Find where the given text appears and provide that cell's center as [X, Y] coordinate. 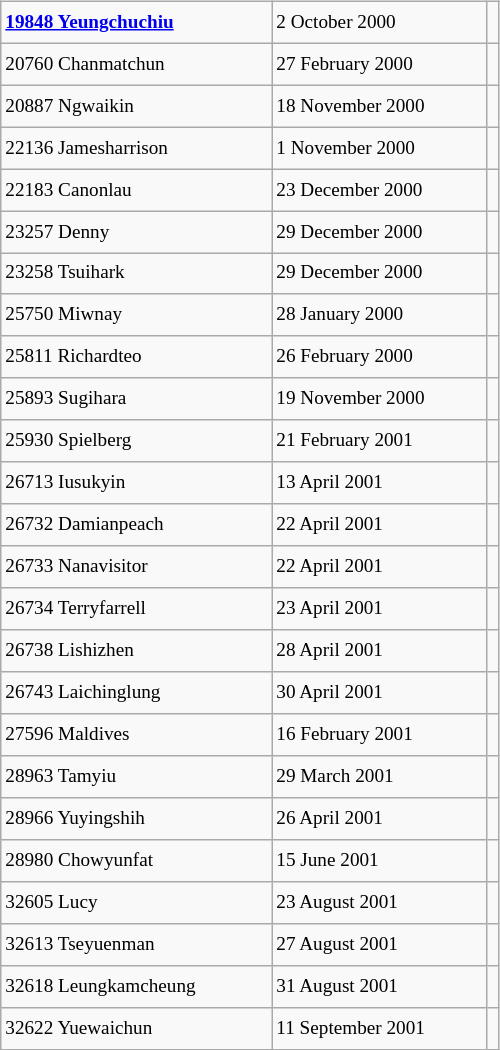
25811 Richardteo [136, 357]
23258 Tsuihark [136, 274]
28966 Yuyingshih [136, 819]
26734 Terryfarrell [136, 609]
1 November 2000 [379, 148]
18 November 2000 [379, 106]
13 April 2001 [379, 483]
25930 Spielberg [136, 441]
11 September 2001 [379, 1028]
25750 Miwnay [136, 315]
26 February 2000 [379, 357]
32605 Lucy [136, 902]
25893 Sugihara [136, 399]
23 April 2001 [379, 609]
20760 Chanmatchun [136, 64]
19848 Yeungchuchiu [136, 22]
22183 Canonlau [136, 190]
26 April 2001 [379, 819]
32622 Yuewaichun [136, 1028]
31 August 2001 [379, 986]
23 December 2000 [379, 190]
2 October 2000 [379, 22]
28980 Chowyunfat [136, 861]
26732 Damianpeach [136, 525]
19 November 2000 [379, 399]
32613 Tseyuenman [136, 944]
26713 Iusukyin [136, 483]
27596 Maldives [136, 735]
30 April 2001 [379, 693]
22136 Jamesharrison [136, 148]
23257 Denny [136, 232]
27 August 2001 [379, 944]
26743 Laichinglung [136, 693]
26738 Lishizhen [136, 651]
21 February 2001 [379, 441]
28 January 2000 [379, 315]
26733 Nanavisitor [136, 567]
27 February 2000 [379, 64]
23 August 2001 [379, 902]
15 June 2001 [379, 861]
16 February 2001 [379, 735]
32618 Leungkamcheung [136, 986]
29 March 2001 [379, 777]
28963 Tamyiu [136, 777]
28 April 2001 [379, 651]
20887 Ngwaikin [136, 106]
